Search for the cell housing the specified text and yield its (x, y) center coordinate. 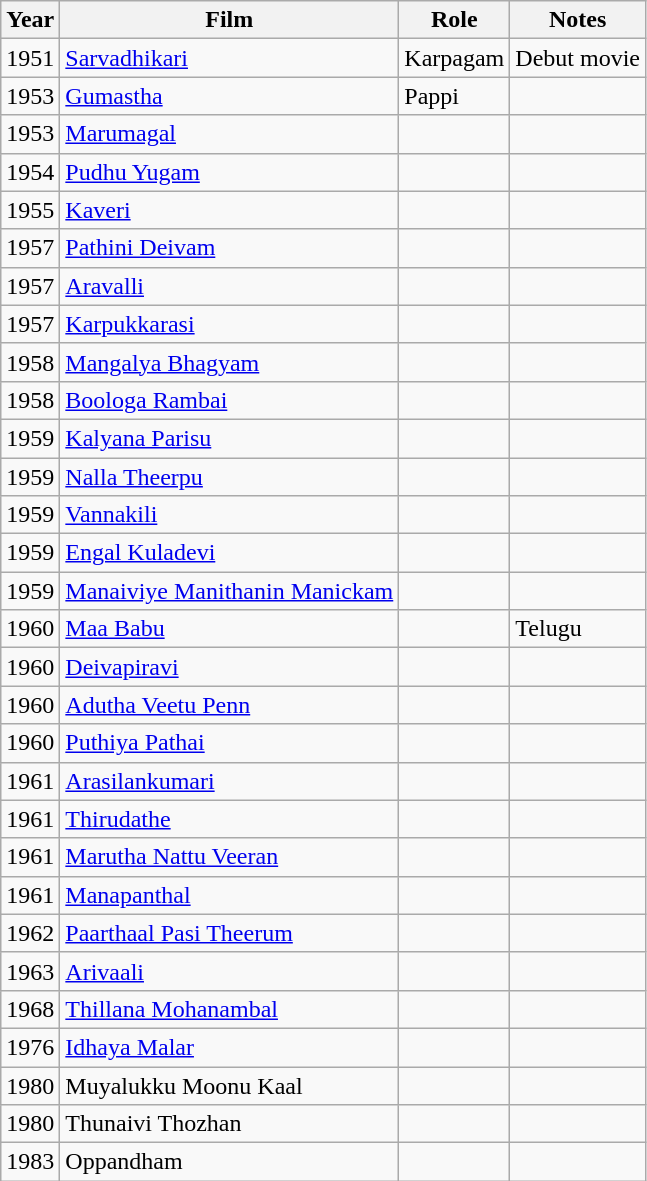
Manapanthal (230, 895)
Sarvadhikari (230, 58)
Boologa Rambai (230, 400)
Pathini Deivam (230, 248)
Thillana Mohanambal (230, 1009)
Kaveri (230, 210)
Oppandham (230, 1162)
Marumagal (230, 134)
Pappi (454, 96)
Arivaali (230, 971)
Engal Kuladevi (230, 553)
Kalyana Parisu (230, 438)
Maa Babu (230, 629)
Arasilankumari (230, 781)
1955 (30, 210)
Telugu (578, 629)
1962 (30, 933)
Thirudathe (230, 819)
Idhaya Malar (230, 1047)
Adutha Veetu Penn (230, 705)
1951 (30, 58)
Role (454, 20)
Pudhu Yugam (230, 172)
Deivapiravi (230, 667)
Marutha Nattu Veeran (230, 857)
Nalla Theerpu (230, 477)
Karpagam (454, 58)
Manaiviye Manithanin Manickam (230, 591)
Muyalukku Moonu Kaal (230, 1085)
1954 (30, 172)
1963 (30, 971)
1983 (30, 1162)
Gumastha (230, 96)
1968 (30, 1009)
Debut movie (578, 58)
Vannakili (230, 515)
Puthiya Pathai (230, 743)
Paarthaal Pasi Theerum (230, 933)
Notes (578, 20)
Mangalya Bhagyam (230, 362)
1976 (30, 1047)
Thunaivi Thozhan (230, 1124)
Film (230, 20)
Aravalli (230, 286)
Year (30, 20)
Karpukkarasi (230, 324)
